Provide the (X, Y) coordinate of the cell's center where the given text is located.  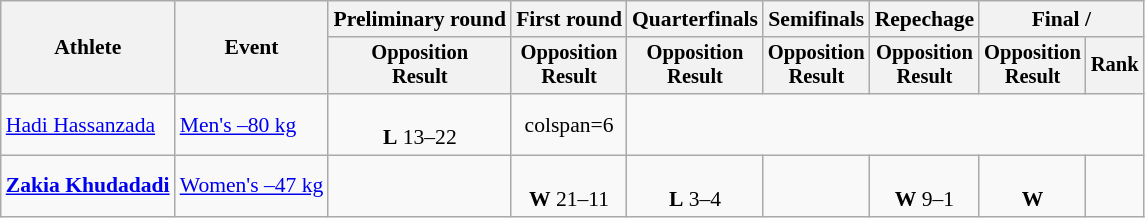
Repechage (925, 19)
Athlete (88, 48)
Zakia Khudadadi (88, 186)
Final / (1061, 19)
W 21–11 (569, 186)
W 9–1 (925, 186)
Preliminary round (420, 19)
colspan=6 (569, 124)
W (1032, 186)
L 13–22 (420, 124)
First round (569, 19)
Men's –80 kg (252, 124)
Rank (1115, 66)
L 3–4 (695, 186)
Women's –47 kg (252, 186)
Quarterfinals (695, 19)
Event (252, 48)
Semifinals (816, 19)
Hadi Hassanzada (88, 124)
